For the text-containing cell, return its midpoint in (x, y) coordinate format. 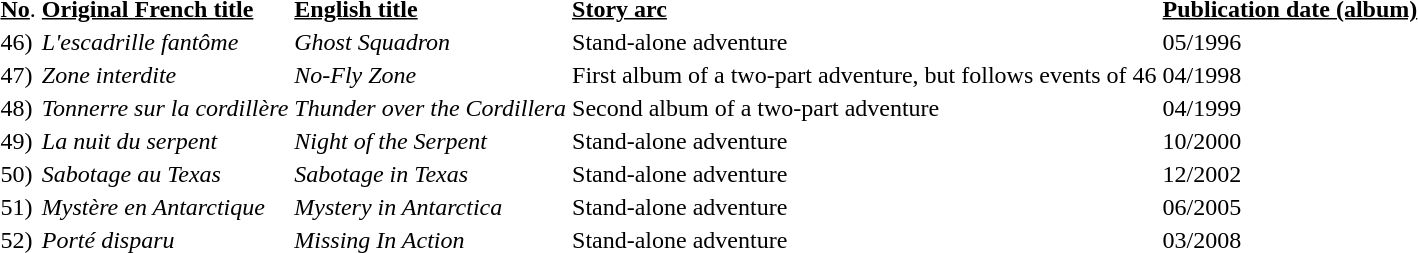
No-Fly Zone (430, 75)
L'escadrille fantôme (164, 42)
Tonnerre sur la cordillère (164, 108)
Zone interdite (164, 75)
First album of a two-part adventure, but follows events of 46 (865, 75)
Sabotage in Texas (430, 174)
La nuit du serpent (164, 141)
Mystery in Antarctica (430, 207)
Mystère en Antarctique (164, 207)
Thunder over the Cordillera (430, 108)
Second album of a two-part adventure (865, 108)
Night of the Serpent (430, 141)
Sabotage au Texas (164, 174)
Ghost Squadron (430, 42)
